Extract the (x, y) coordinate from the center of the cell holding the provided text.  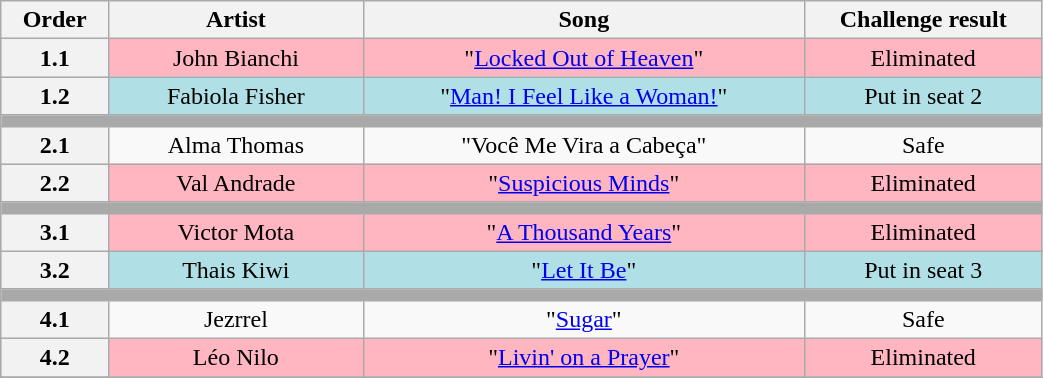
"Locked Out of Heaven" (584, 58)
"Sugar" (584, 319)
"Suspicious Minds" (584, 183)
Léo Nilo (236, 357)
2.1 (55, 145)
2.2 (55, 183)
1.2 (55, 96)
Fabiola Fisher (236, 96)
Thais Kiwi (236, 270)
Alma Thomas (236, 145)
1.1 (55, 58)
"A Thousand Years" (584, 232)
"Let It Be" (584, 270)
Put in seat 3 (923, 270)
4.2 (55, 357)
Jezrrel (236, 319)
John Bianchi (236, 58)
"Você Me Vira a Cabeça" (584, 145)
Challenge result (923, 20)
"Livin' on a Prayer" (584, 357)
Song (584, 20)
3.2 (55, 270)
Victor Mota (236, 232)
Artist (236, 20)
Put in seat 2 (923, 96)
Order (55, 20)
3.1 (55, 232)
"Man! I Feel Like a Woman!" (584, 96)
4.1 (55, 319)
Val Andrade (236, 183)
